Find where the given text appears and provide that cell's center as (X, Y) coordinate. 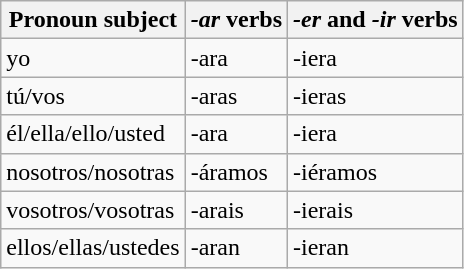
-ieras (376, 96)
-er and -ir verbs (376, 20)
tú/vos (93, 96)
yo (93, 58)
-ierais (376, 210)
-arais (236, 210)
vosotros/vosotras (93, 210)
-ar verbs (236, 20)
-aran (236, 248)
ellos/ellas/ustedes (93, 248)
Pronoun subject (93, 20)
-iéramos (376, 172)
-ieran (376, 248)
él/ella/ello/usted (93, 134)
-aras (236, 96)
-áramos (236, 172)
nosotros/nosotras (93, 172)
